Return the (X, Y) coordinate for the center point of the cell that contains the specified text.  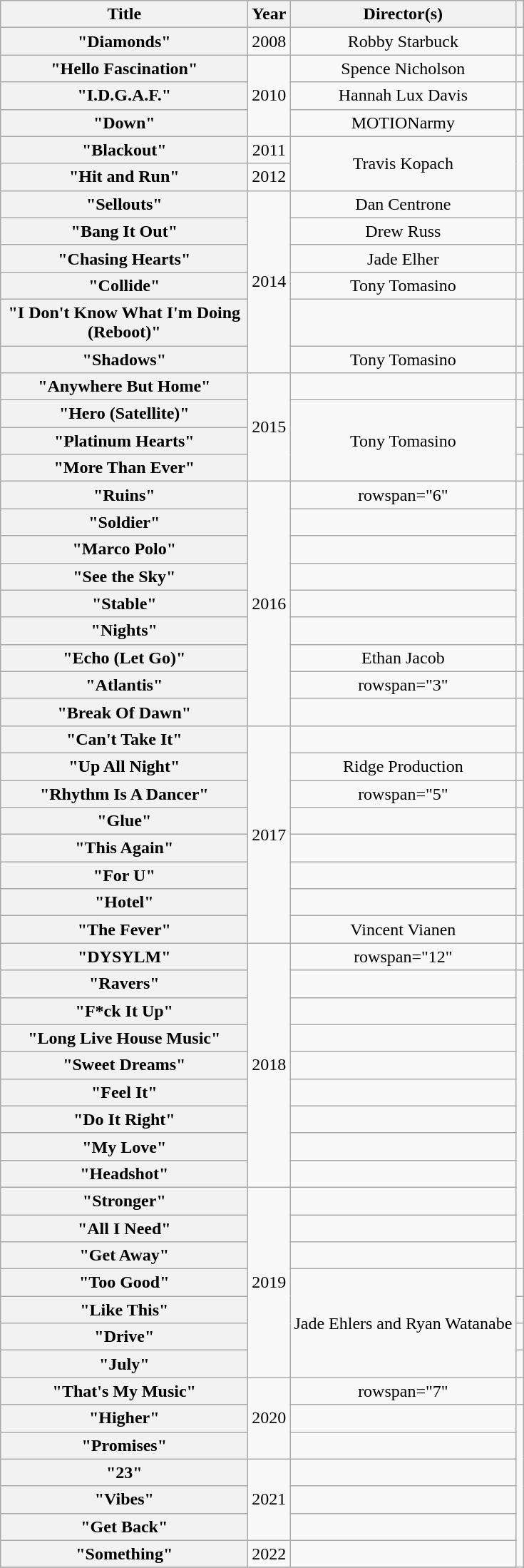
2022 (269, 1554)
2012 (269, 177)
2018 (269, 1066)
Vincent Vianen (404, 930)
2008 (269, 41)
Year (269, 14)
Director(s) (404, 14)
"Hit and Run" (124, 177)
"Sellouts" (124, 204)
"Vibes" (124, 1500)
"Like This" (124, 1310)
"DYSYLM" (124, 957)
"Chasing Hearts" (124, 258)
Jade Elher (404, 258)
"Blackout" (124, 150)
"Too Good" (124, 1283)
"See the Sky" (124, 576)
"Break Of Dawn" (124, 712)
"Platinum Hearts" (124, 441)
"Atlantis" (124, 685)
"I.D.G.A.F." (124, 96)
"Ravers" (124, 984)
"More Than Ever" (124, 468)
rowspan="12" (404, 957)
"Hero (Satellite)" (124, 414)
"23" (124, 1472)
"Bang It Out" (124, 231)
"Drive" (124, 1337)
rowspan="7" (404, 1391)
"Diamonds" (124, 41)
rowspan="3" (404, 685)
"All I Need" (124, 1228)
2011 (269, 150)
"Do It Right" (124, 1119)
"Echo (Let Go)" (124, 658)
2016 (269, 604)
"Ruins" (124, 495)
2010 (269, 96)
"July" (124, 1364)
"Higher" (124, 1418)
"My Love" (124, 1146)
"Promises" (124, 1445)
Title (124, 14)
"Down" (124, 123)
"Soldier" (124, 522)
"Stronger" (124, 1201)
Jade Ehlers and Ryan Watanabe (404, 1323)
rowspan="5" (404, 794)
Travis Kopach (404, 163)
"Collide" (124, 285)
"Headshot" (124, 1174)
Ethan Jacob (404, 658)
"Sweet Dreams" (124, 1065)
"Get Away" (124, 1256)
"Glue" (124, 821)
"Up All Night" (124, 766)
"The Fever" (124, 930)
"For U" (124, 875)
"Marco Polo" (124, 549)
Hannah Lux Davis (404, 96)
"Anywhere But Home" (124, 387)
Spence Nicholson (404, 68)
"Something" (124, 1554)
"F*ck It Up" (124, 1011)
2015 (269, 427)
Ridge Production (404, 766)
"Get Back" (124, 1527)
"Stable" (124, 604)
"Long Live House Music" (124, 1038)
2020 (269, 1418)
"Nights" (124, 631)
"Hello Fascination" (124, 68)
2014 (269, 281)
"Shadows" (124, 359)
2019 (269, 1282)
"That's My Music" (124, 1391)
Dan Centrone (404, 204)
"Can't Take It" (124, 739)
"Feel It" (124, 1092)
MOTIONarmy (404, 123)
2017 (269, 834)
"I Don't Know What I'm Doing (Reboot)" (124, 322)
"Rhythm Is A Dancer" (124, 794)
"Hotel" (124, 902)
2021 (269, 1500)
rowspan="6" (404, 495)
Robby Starbuck (404, 41)
"This Again" (124, 848)
Drew Russ (404, 231)
